Return (x, y) of the center of cell containing provided text 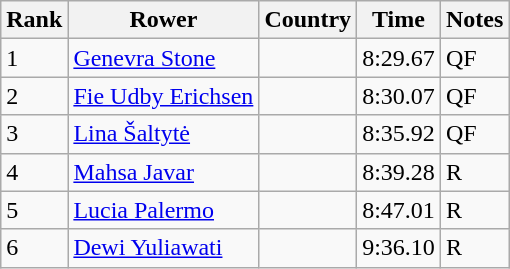
Country (308, 20)
Rank (34, 20)
8:47.01 (399, 210)
Dewi Yuliawati (164, 248)
Rower (164, 20)
Lucia Palermo (164, 210)
3 (34, 134)
Fie Udby Erichsen (164, 96)
Genevra Stone (164, 58)
2 (34, 96)
8:29.67 (399, 58)
1 (34, 58)
Time (399, 20)
Notes (474, 20)
5 (34, 210)
8:35.92 (399, 134)
8:39.28 (399, 172)
Lina Šaltytė (164, 134)
9:36.10 (399, 248)
4 (34, 172)
6 (34, 248)
8:30.07 (399, 96)
Mahsa Javar (164, 172)
